Find where the given text appears and provide that cell's center as [X, Y] coordinate. 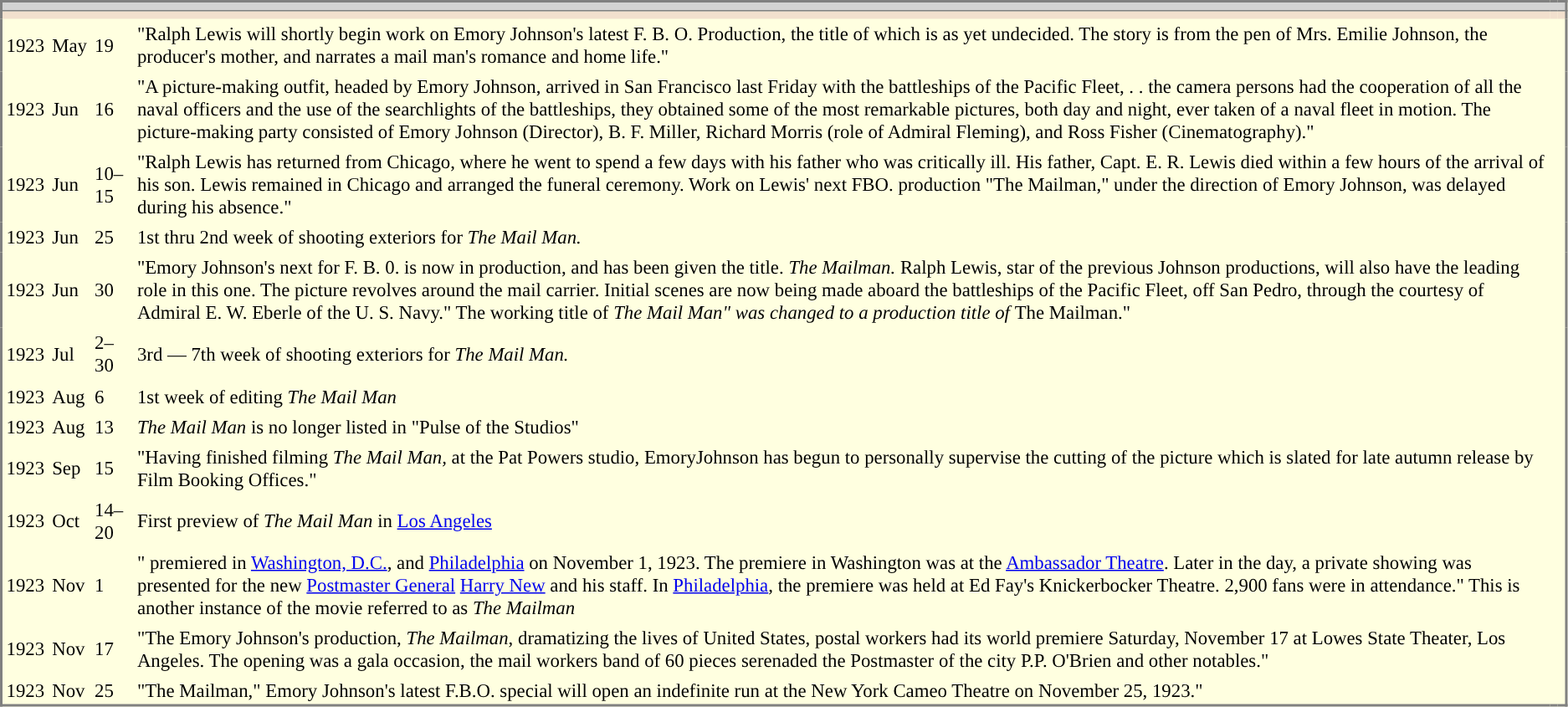
19 [112, 45]
6 [112, 396]
13 [112, 427]
1st week of editing The Mail Man [842, 396]
1 [112, 585]
30 [112, 290]
May [70, 45]
Jul [70, 355]
"The Mailman," Emory Johnson's latest F.B.O. special will open an indefinite run at the New York Cameo Theatre on November 25, 1923." [842, 690]
Sep [70, 469]
The Mail Man is no longer listed in "Pulse of the Studios" [842, 427]
Oct [70, 520]
10–15 [112, 185]
17 [112, 649]
14–20 [112, 520]
1st thru 2nd week of shooting exteriors for The Mail Man. [842, 238]
3rd — 7th week of shooting exteriors for The Mail Man. [842, 355]
15 [112, 469]
16 [112, 110]
First preview of The Mail Man in Los Angeles [842, 520]
2–30 [112, 355]
